Return the (X, Y) coordinate for the center point of the cell that contains the specified text.  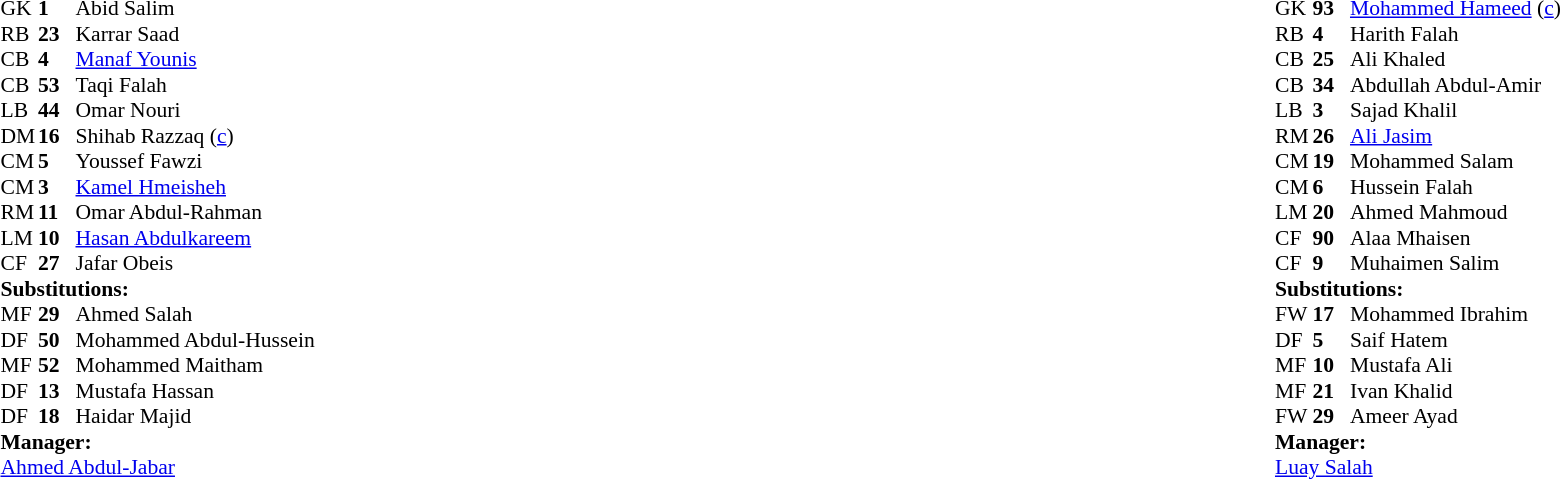
19 (1331, 161)
Haidar Majid (196, 417)
44 (57, 111)
Mohammed Maitham (196, 365)
17 (1331, 315)
Kamel Hmeisheh (196, 187)
25 (1331, 59)
Jafar Obeis (196, 263)
53 (57, 85)
27 (57, 263)
Manaf Younis (196, 59)
90 (1331, 238)
Omar Nouri (196, 111)
16 (57, 136)
21 (1331, 391)
Karrar Saad (196, 34)
DM (19, 136)
Omar Abdul-Rahman (196, 213)
18 (57, 417)
Ahmed Salah (196, 315)
26 (1331, 136)
23 (57, 34)
Youssef Fawzi (196, 161)
9 (1331, 263)
50 (57, 340)
11 (57, 213)
Hasan Abdulkareem (196, 238)
34 (1331, 85)
52 (57, 365)
Shihab Razzaq (c) (196, 136)
6 (1331, 187)
Manager: (157, 442)
Mustafa Hassan (196, 391)
13 (57, 391)
20 (1331, 213)
Taqi Falah (196, 85)
Mohammed Abdul-Hussein (196, 340)
Substitutions: (157, 289)
